Output the [x, y] coordinate of the center of the cell containing the given text.  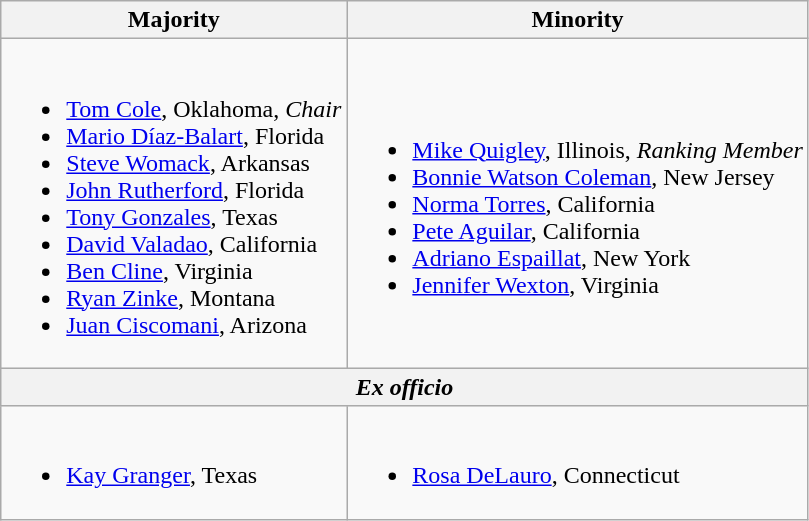
Minority [578, 20]
Kay Granger, Texas [174, 462]
Ex officio [405, 387]
Majority [174, 20]
Rosa DeLauro, Connecticut [578, 462]
